For the text-containing cell, return its midpoint in (X, Y) coordinate format. 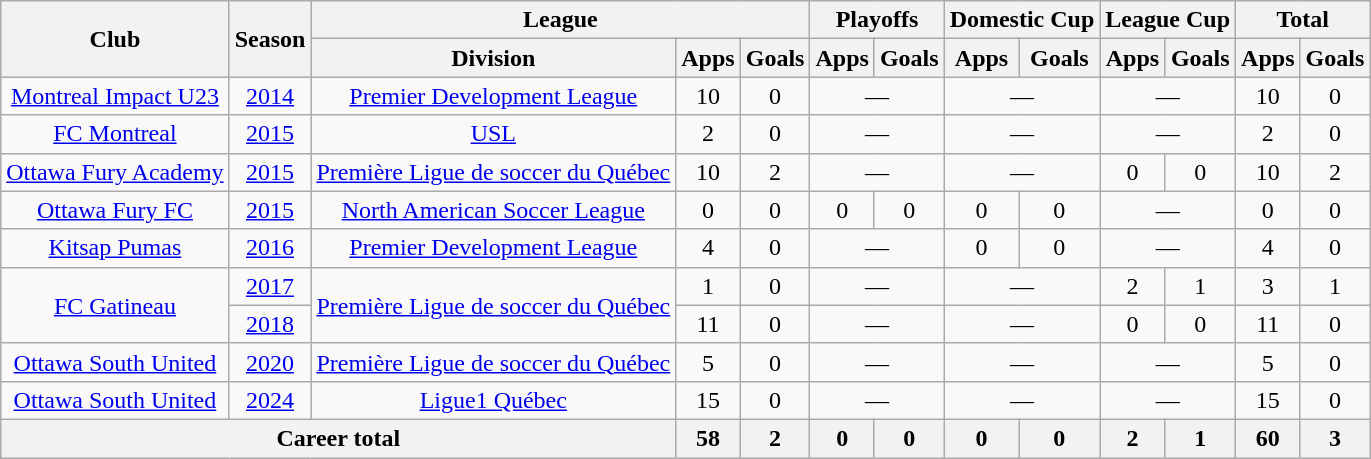
League Cup (1168, 20)
FC Gatineau (115, 305)
2018 (270, 324)
League (560, 20)
60 (1268, 438)
2017 (270, 286)
Domestic Cup (1022, 20)
FC Montreal (115, 134)
Montreal Impact U23 (115, 96)
Ottawa Fury Academy (115, 172)
North American Soccer League (494, 210)
Season (270, 39)
Playoffs (877, 20)
2024 (270, 400)
Club (115, 39)
Ottawa Fury FC (115, 210)
2020 (270, 362)
2016 (270, 248)
Division (494, 58)
Career total (338, 438)
58 (708, 438)
Total (1303, 20)
Ligue1 Québec (494, 400)
2014 (270, 96)
USL (494, 134)
Kitsap Pumas (115, 248)
